Find where the given text appears and provide that cell's center as [x, y] coordinate. 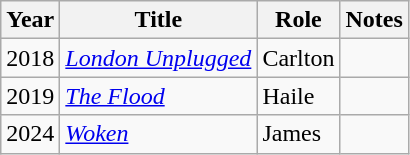
The Flood [158, 96]
James [298, 134]
Woken [158, 134]
2018 [30, 58]
Title [158, 20]
Haile [298, 96]
Notes [374, 20]
Role [298, 20]
Year [30, 20]
2019 [30, 96]
Carlton [298, 58]
London Unplugged [158, 58]
2024 [30, 134]
